Provide the (X, Y) coordinate of the cell's center where the given text is located.  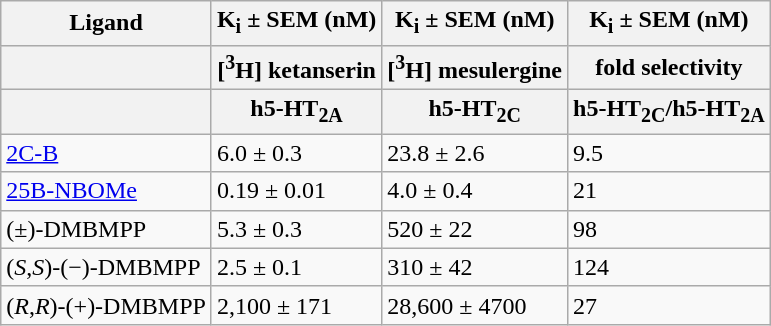
98 (670, 229)
2,100 ± 171 (296, 305)
9.5 (670, 153)
h5-HT2A (296, 112)
23.8 ± 2.6 (475, 153)
[3H] mesulergine (475, 68)
(S,S)-(−)-DMBMPP (106, 267)
h5-HT2C/h5-HT2A (670, 112)
124 (670, 267)
[3H] ketanserin (296, 68)
6.0 ± 0.3 (296, 153)
2.5 ± 0.1 (296, 267)
Ligand (106, 23)
28,600 ± 4700 (475, 305)
4.0 ± 0.4 (475, 191)
h5-HT2C (475, 112)
(±)-DMBMPP (106, 229)
5.3 ± 0.3 (296, 229)
(R,R)-(+)-DMBMPP (106, 305)
310 ± 42 (475, 267)
27 (670, 305)
520 ± 22 (475, 229)
25B-NBOMe (106, 191)
21 (670, 191)
0.19 ± 0.01 (296, 191)
2C-B (106, 153)
fold selectivity (670, 68)
